Output the [X, Y] coordinate of the center of the cell containing the given text.  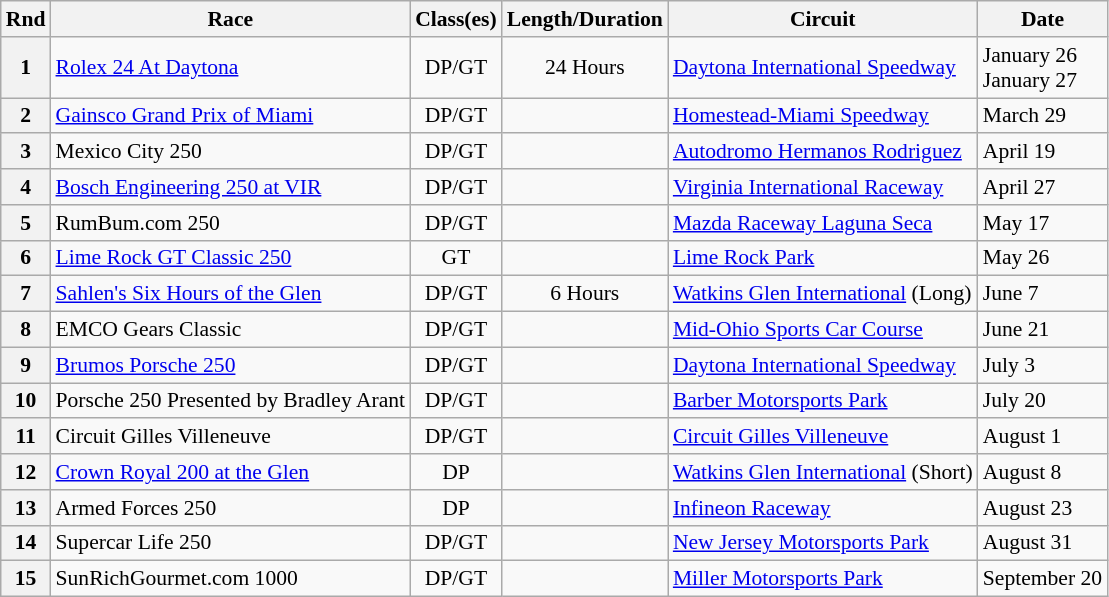
Watkins Glen International (Long) [823, 294]
11 [26, 437]
15 [26, 579]
Bosch Engineering 250 at VIR [230, 187]
January 26January 27 [1042, 68]
6 Hours [585, 294]
Length/Duration [585, 19]
12 [26, 472]
Class(es) [456, 19]
August 23 [1042, 508]
2 [26, 116]
Crown Royal 200 at the Glen [230, 472]
August 1 [1042, 437]
13 [26, 508]
14 [26, 543]
April 27 [1042, 187]
August 31 [1042, 543]
Watkins Glen International (Short) [823, 472]
May 26 [1042, 258]
Barber Motorsports Park [823, 401]
August 8 [1042, 472]
Autodromo Hermanos Rodriguez [823, 152]
Rolex 24 At Daytona [230, 68]
RumBum.com 250 [230, 223]
Date [1042, 19]
Armed Forces 250 [230, 508]
9 [26, 365]
Porsche 250 Presented by Bradley Arant [230, 401]
4 [26, 187]
May 17 [1042, 223]
Lime Rock Park [823, 258]
Supercar Life 250 [230, 543]
8 [26, 330]
Mazda Raceway Laguna Seca [823, 223]
1 [26, 68]
10 [26, 401]
New Jersey Motorsports Park [823, 543]
Virginia International Raceway [823, 187]
June 21 [1042, 330]
6 [26, 258]
Brumos Porsche 250 [230, 365]
Mexico City 250 [230, 152]
5 [26, 223]
EMCO Gears Classic [230, 330]
April 19 [1042, 152]
September 20 [1042, 579]
Race [230, 19]
SunRichGourmet.com 1000 [230, 579]
Sahlen's Six Hours of the Glen [230, 294]
7 [26, 294]
Infineon Raceway [823, 508]
March 29 [1042, 116]
GT [456, 258]
24 Hours [585, 68]
Mid-Ohio Sports Car Course [823, 330]
Miller Motorsports Park [823, 579]
Circuit [823, 19]
Homestead-Miami Speedway [823, 116]
June 7 [1042, 294]
Lime Rock GT Classic 250 [230, 258]
Gainsco Grand Prix of Miami [230, 116]
July 20 [1042, 401]
3 [26, 152]
July 3 [1042, 365]
Rnd [26, 19]
